Extract the (x, y) coordinate from the center of the cell holding the provided text.  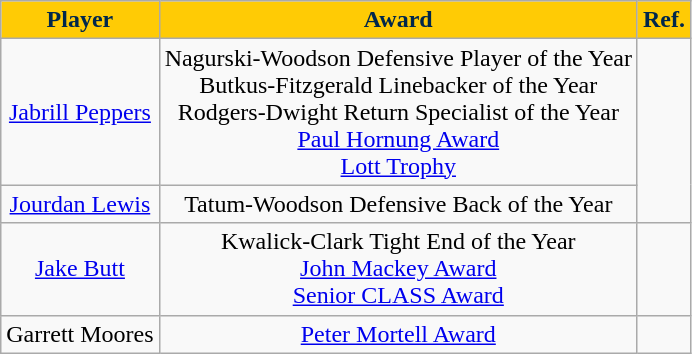
Player (80, 20)
Award (398, 20)
Tatum-Woodson Defensive Back of the Year (398, 204)
Jourdan Lewis (80, 204)
Jabrill Peppers (80, 112)
Peter Mortell Award (398, 334)
Jake Butt (80, 269)
Kwalick-Clark Tight End of the YearJohn Mackey AwardSenior CLASS Award (398, 269)
Ref. (664, 20)
Garrett Moores (80, 334)
